From the cell containing the given text, extract its center point as (X, Y) coordinate. 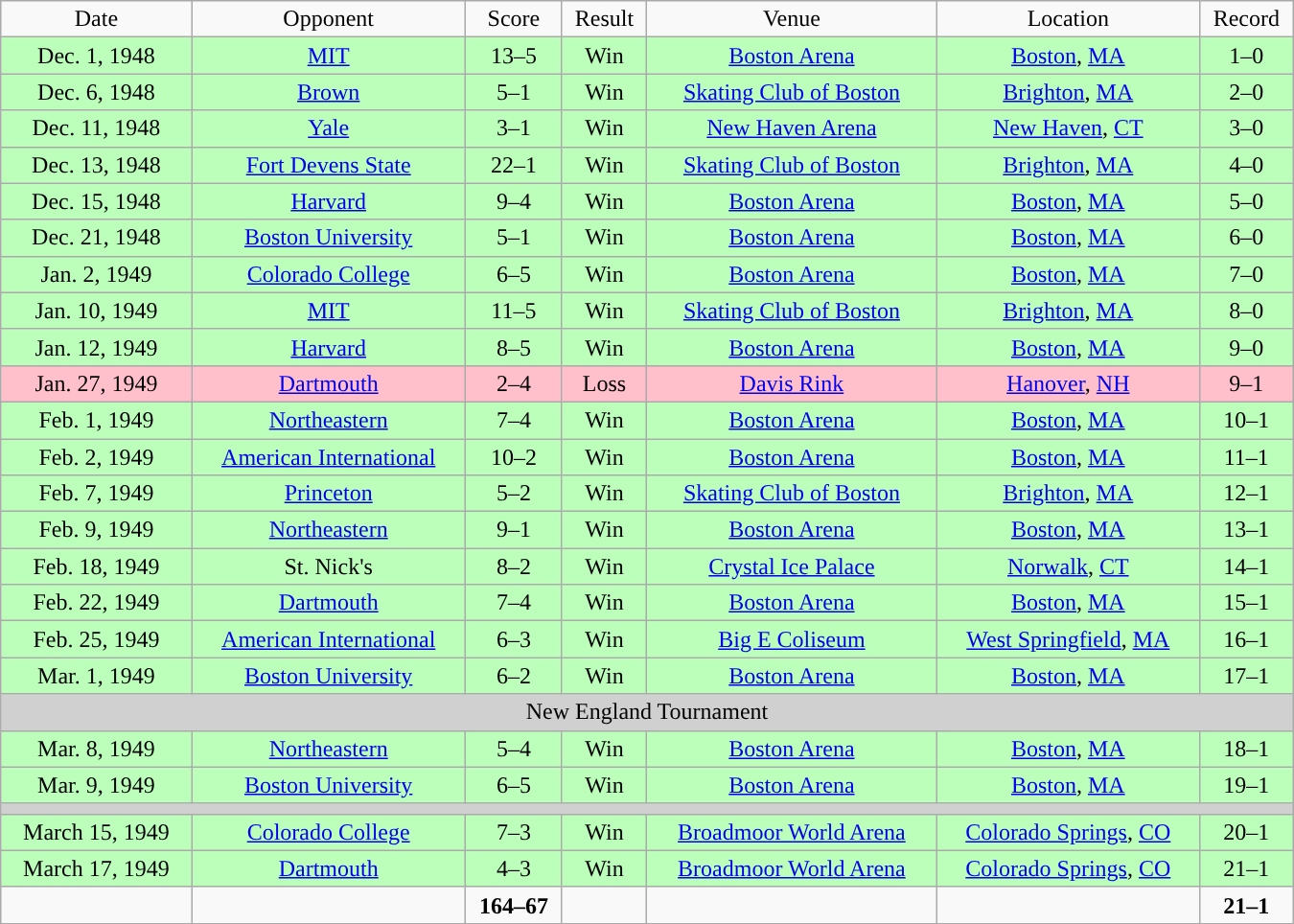
1–0 (1246, 56)
Feb. 1, 1949 (96, 420)
2–0 (1246, 92)
Record (1246, 19)
Feb. 18, 1949 (96, 566)
17–1 (1246, 676)
5–0 (1246, 201)
Dec. 15, 1948 (96, 201)
5–2 (514, 494)
Jan. 12, 1949 (96, 347)
Feb. 25, 1949 (96, 639)
New Haven, CT (1068, 128)
Fort Devens State (328, 165)
13–5 (514, 56)
Yale (328, 128)
March 15, 1949 (96, 832)
13–1 (1246, 530)
Location (1068, 19)
New England Tournament (647, 712)
15–1 (1246, 603)
Date (96, 19)
Venue (792, 19)
Feb. 7, 1949 (96, 494)
10–1 (1246, 420)
6–2 (514, 676)
164–67 (514, 905)
Result (604, 19)
Norwalk, CT (1068, 566)
Princeton (328, 494)
16–1 (1246, 639)
Davis Rink (792, 383)
Score (514, 19)
New Haven Arena (792, 128)
Dec. 21, 1948 (96, 238)
Dec. 13, 1948 (96, 165)
West Springfield, MA (1068, 639)
Crystal Ice Palace (792, 566)
Feb. 9, 1949 (96, 530)
22–1 (514, 165)
6–3 (514, 639)
Hanover, NH (1068, 383)
Loss (604, 383)
9–4 (514, 201)
7–3 (514, 832)
11–5 (514, 311)
Feb. 2, 1949 (96, 457)
2–4 (514, 383)
Dec. 1, 1948 (96, 56)
14–1 (1246, 566)
18–1 (1246, 749)
Jan. 2, 1949 (96, 274)
5–4 (514, 749)
4–0 (1246, 165)
Mar. 8, 1949 (96, 749)
9–0 (1246, 347)
Opponent (328, 19)
Jan. 10, 1949 (96, 311)
19–1 (1246, 785)
St. Nick's (328, 566)
Dec. 6, 1948 (96, 92)
Feb. 22, 1949 (96, 603)
6–0 (1246, 238)
12–1 (1246, 494)
8–2 (514, 566)
4–3 (514, 868)
7–0 (1246, 274)
3–1 (514, 128)
Mar. 9, 1949 (96, 785)
Jan. 27, 1949 (96, 383)
Dec. 11, 1948 (96, 128)
10–2 (514, 457)
March 17, 1949 (96, 868)
11–1 (1246, 457)
20–1 (1246, 832)
Big E Coliseum (792, 639)
8–5 (514, 347)
Mar. 1, 1949 (96, 676)
8–0 (1246, 311)
3–0 (1246, 128)
Brown (328, 92)
